Locate the cell with the specified text and output its [x, y] center coordinate. 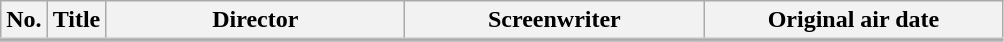
No. [24, 21]
Director [256, 21]
Title [76, 21]
Original air date [854, 21]
Screenwriter [554, 21]
